Search for the cell housing the specified text and yield its [x, y] center coordinate. 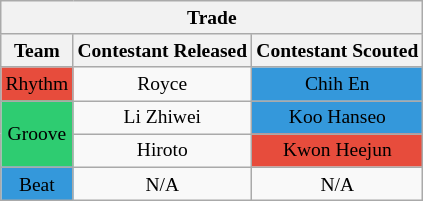
Contestant Released [162, 50]
Royce [162, 84]
Li Zhiwei [162, 118]
Chih En [338, 84]
Koo Hanseo [338, 118]
Kwon Heejun [338, 150]
Contestant Scouted [338, 50]
Rhythm [37, 84]
Team [37, 50]
Beat [37, 184]
Trade [212, 18]
Hiroto [162, 150]
Groove [37, 134]
